Pinpoint the cell where the given text exists, returning its [x, y] midpoint coordinate. 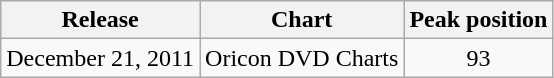
December 21, 2011 [100, 58]
Oricon DVD Charts [302, 58]
Chart [302, 20]
93 [478, 58]
Peak position [478, 20]
Release [100, 20]
